From the cell containing the given text, extract its center point as [x, y] coordinate. 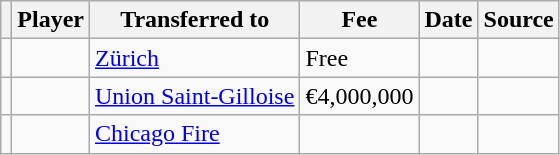
Free [360, 58]
Union Saint-Gilloise [195, 96]
Date [448, 20]
Zürich [195, 58]
€4,000,000 [360, 96]
Player [51, 20]
Transferred to [195, 20]
Source [518, 20]
Fee [360, 20]
Chicago Fire [195, 134]
